Return [x, y] of the center of cell containing provided text 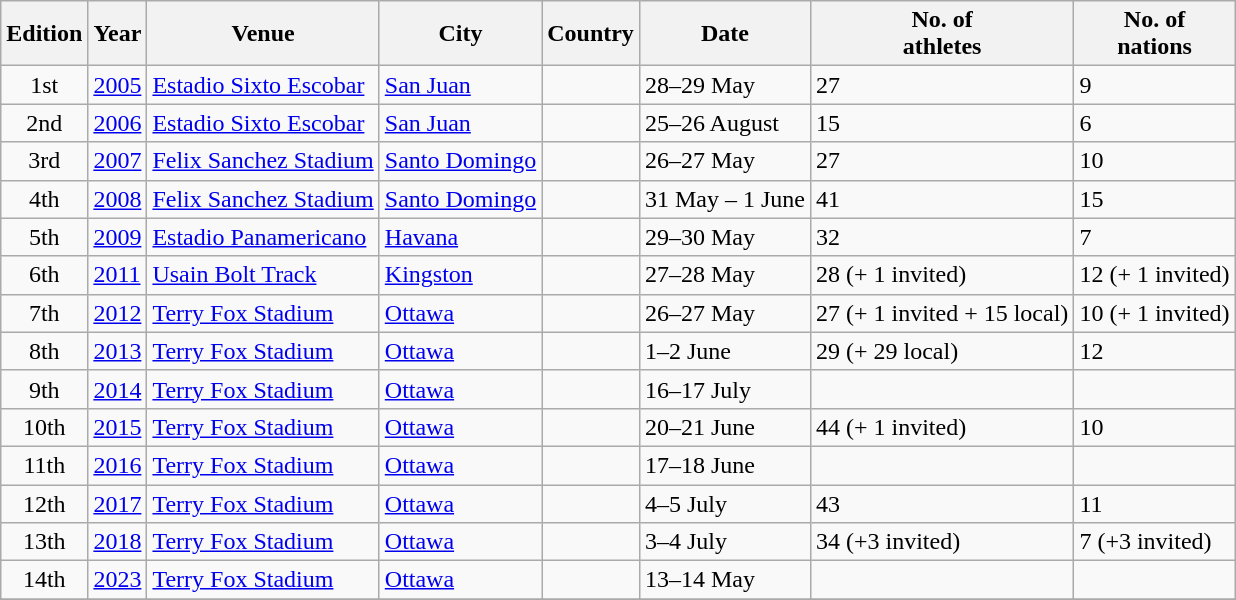
2017 [118, 503]
32 [942, 237]
12 (+ 1 invited) [1154, 275]
17–18 June [724, 465]
9 [1154, 85]
Venue [263, 34]
20–21 June [724, 427]
Edition [44, 34]
Date [724, 34]
No. ofathletes [942, 34]
3rd [44, 161]
Kingston [460, 275]
11 [1154, 503]
44 (+ 1 invited) [942, 427]
Havana [460, 237]
2008 [118, 199]
28–29 May [724, 85]
7 [1154, 237]
4–5 July [724, 503]
2007 [118, 161]
10th [44, 427]
2018 [118, 542]
34 (+3 invited) [942, 542]
11th [44, 465]
2009 [118, 237]
27 (+ 1 invited + 15 local) [942, 313]
9th [44, 389]
2014 [118, 389]
6th [44, 275]
Usain Bolt Track [263, 275]
28 (+ 1 invited) [942, 275]
No. ofnations [1154, 34]
1st [44, 85]
7th [44, 313]
8th [44, 351]
2006 [118, 123]
12 [1154, 351]
Country [591, 34]
5th [44, 237]
6 [1154, 123]
4th [44, 199]
29 (+ 29 local) [942, 351]
Year [118, 34]
2015 [118, 427]
29–30 May [724, 237]
2nd [44, 123]
27–28 May [724, 275]
14th [44, 580]
2016 [118, 465]
7 (+3 invited) [1154, 542]
13th [44, 542]
2023 [118, 580]
Estadio Panamericano [263, 237]
43 [942, 503]
3–4 July [724, 542]
25–26 August [724, 123]
12th [44, 503]
13–14 May [724, 580]
2011 [118, 275]
2005 [118, 85]
41 [942, 199]
31 May – 1 June [724, 199]
1–2 June [724, 351]
2012 [118, 313]
City [460, 34]
16–17 July [724, 389]
10 (+ 1 invited) [1154, 313]
2013 [118, 351]
